Scan for the cell matching the given text and deliver its [X, Y] coordinate at center. 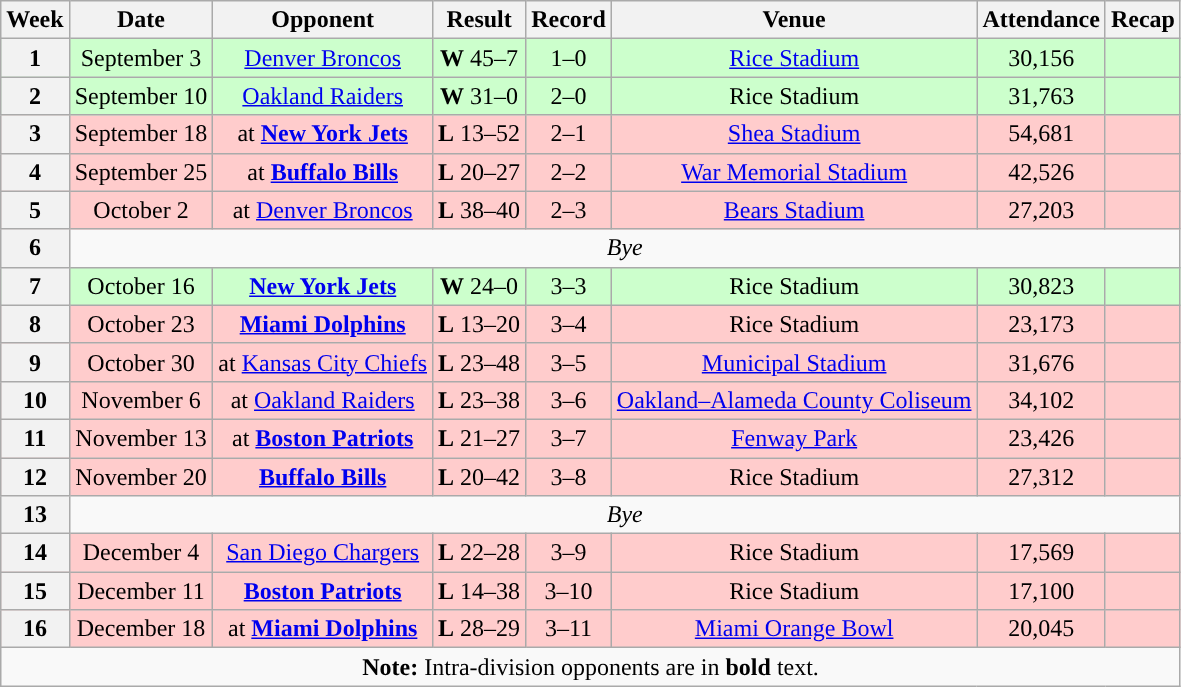
November 20 [141, 477]
14 [35, 553]
L 38–40 [480, 210]
9 [35, 362]
L 13–52 [480, 134]
5 [35, 210]
3–7 [569, 438]
December 4 [141, 553]
3 [35, 134]
Denver Broncos [323, 58]
12 [35, 477]
2–3 [569, 210]
Week [35, 20]
3–8 [569, 477]
September 25 [141, 172]
L 21–27 [480, 438]
8 [35, 324]
20,045 [1041, 629]
Oakland–Alameda County Coliseum [794, 400]
W 31–0 [480, 96]
Shea Stadium [794, 134]
27,312 [1041, 477]
War Memorial Stadium [794, 172]
New York Jets [323, 286]
Note: Intra-division opponents are in bold text. [591, 667]
Buffalo Bills [323, 477]
Attendance [1041, 20]
16 [35, 629]
December 18 [141, 629]
54,681 [1041, 134]
15 [35, 591]
11 [35, 438]
October 30 [141, 362]
L 20–42 [480, 477]
6 [35, 248]
27,203 [1041, 210]
Miami Orange Bowl [794, 629]
2–1 [569, 134]
7 [35, 286]
3–10 [569, 591]
L 23–38 [480, 400]
October 23 [141, 324]
November 6 [141, 400]
Municipal Stadium [794, 362]
September 10 [141, 96]
at Oakland Raiders [323, 400]
at Kansas City Chiefs [323, 362]
Fenway Park [794, 438]
2–2 [569, 172]
3–4 [569, 324]
17,100 [1041, 591]
3–9 [569, 553]
at Buffalo Bills [323, 172]
2 [35, 96]
30,823 [1041, 286]
3–6 [569, 400]
31,763 [1041, 96]
Recap [1142, 20]
13 [35, 515]
3–3 [569, 286]
L 22–28 [480, 553]
3–5 [569, 362]
at New York Jets [323, 134]
Result [480, 20]
Opponent [323, 20]
1 [35, 58]
1–0 [569, 58]
at Boston Patriots [323, 438]
34,102 [1041, 400]
4 [35, 172]
10 [35, 400]
W 45–7 [480, 58]
31,676 [1041, 362]
October 2 [141, 210]
L 23–48 [480, 362]
Record [569, 20]
September 3 [141, 58]
L 14–38 [480, 591]
San Diego Chargers [323, 553]
W 24–0 [480, 286]
L 28–29 [480, 629]
2–0 [569, 96]
October 16 [141, 286]
23,426 [1041, 438]
3–11 [569, 629]
17,569 [1041, 553]
at Denver Broncos [323, 210]
Venue [794, 20]
at Miami Dolphins [323, 629]
30,156 [1041, 58]
Date [141, 20]
Bears Stadium [794, 210]
23,173 [1041, 324]
September 18 [141, 134]
December 11 [141, 591]
L 13–20 [480, 324]
Oakland Raiders [323, 96]
Miami Dolphins [323, 324]
L 20–27 [480, 172]
November 13 [141, 438]
42,526 [1041, 172]
Boston Patriots [323, 591]
